Search for the cell housing the specified text and yield its [X, Y] center coordinate. 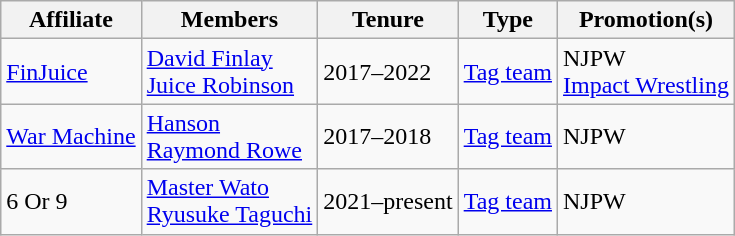
Master WatoRyusuke Taguchi [230, 202]
6 Or 9 [71, 202]
Type [508, 20]
HansonRaymond Rowe [230, 136]
Members [230, 20]
David FinlayJuice Robinson [230, 72]
2017–2022 [388, 72]
2017–2018 [388, 136]
Tenure [388, 20]
War Machine [71, 136]
NJPWImpact Wrestling [646, 72]
Affiliate [71, 20]
Promotion(s) [646, 20]
2021–present [388, 202]
FinJuice [71, 72]
